Detect which cell encompasses the target text, then output its (X, Y) center coordinate. 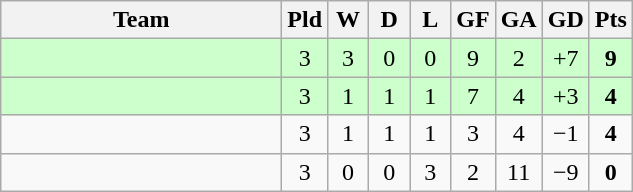
Pld (305, 20)
GF (473, 20)
+3 (566, 96)
L (430, 20)
Team (142, 20)
W (348, 20)
+7 (566, 58)
11 (518, 172)
−9 (566, 172)
Pts (610, 20)
GD (566, 20)
7 (473, 96)
−1 (566, 134)
GA (518, 20)
D (390, 20)
